Return the (X, Y) coordinate for the center point of the cell that contains the specified text.  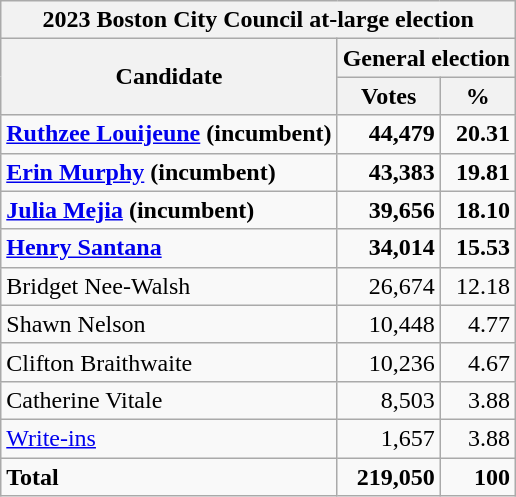
18.10 (478, 210)
4.77 (478, 324)
15.53 (478, 248)
Candidate (169, 77)
Ruthzee Louijeune (incumbent) (169, 134)
1,657 (388, 438)
Bridget Nee-Walsh (169, 286)
4.67 (478, 362)
10,448 (388, 324)
20.31 (478, 134)
39,656 (388, 210)
8,503 (388, 400)
10,236 (388, 362)
26,674 (388, 286)
Julia Mejia (incumbent) (169, 210)
Write-ins (169, 438)
Clifton Braithwaite (169, 362)
General election (426, 58)
Votes (388, 96)
44,479 (388, 134)
219,050 (388, 477)
Total (169, 477)
% (478, 96)
43,383 (388, 172)
Catherine Vitale (169, 400)
Shawn Nelson (169, 324)
34,014 (388, 248)
Erin Murphy (incumbent) (169, 172)
100 (478, 477)
2023 Boston City Council at-large election (258, 20)
12.18 (478, 286)
19.81 (478, 172)
Henry Santana (169, 248)
